From the cell containing the given text, extract its center point as (X, Y) coordinate. 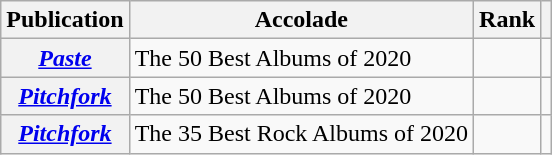
Publication (65, 20)
Paste (65, 58)
Rank (508, 20)
Accolade (301, 20)
The 35 Best Rock Albums of 2020 (301, 134)
